From the cell containing the given text, extract its center point as (X, Y) coordinate. 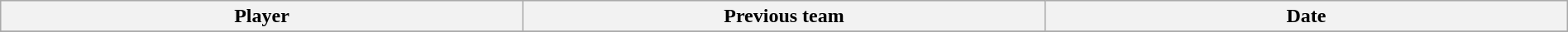
Date (1307, 16)
Previous team (784, 16)
Player (262, 16)
